Output the (x, y) coordinate of the center of the cell containing the given text.  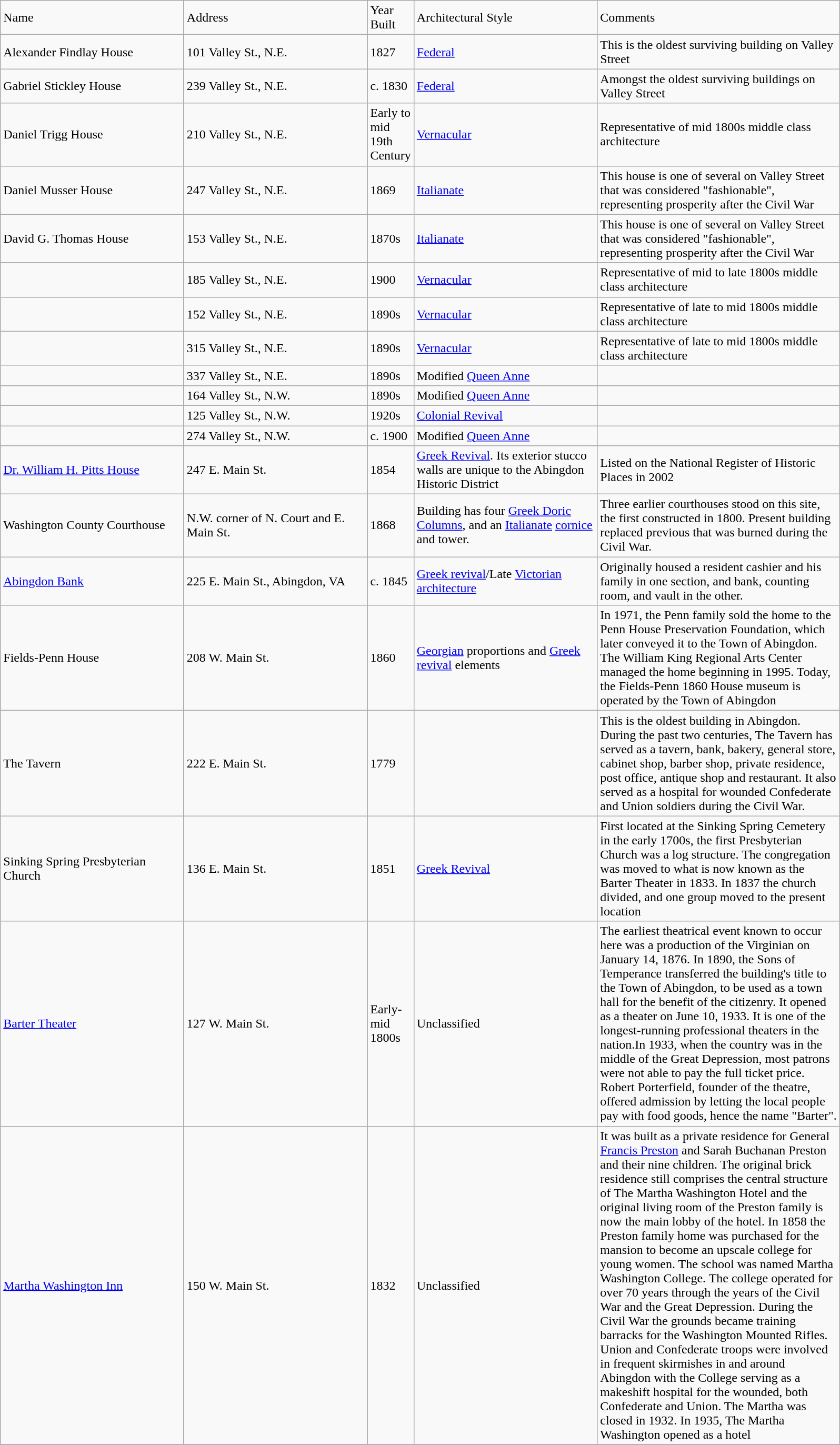
Abingdon Bank (93, 581)
c. 1900 (391, 435)
Year Built (391, 18)
Gabriel Stickley House (93, 86)
Amongst the oldest surviving buildings on Valley Street (719, 86)
185 Valley St., N.E. (276, 280)
1851 (391, 869)
152 Valley St., N.E. (276, 314)
101 Valley St., N.E. (276, 52)
1869 (391, 190)
Sinking Spring Presbyterian Church (93, 869)
1832 (391, 1285)
David G. Thomas House (93, 238)
Comments (719, 18)
c. 1830 (391, 86)
1779 (391, 763)
Address (276, 18)
164 Valley St., N.W. (276, 395)
c. 1845 (391, 581)
Daniel Musser House (93, 190)
274 Valley St., N.W. (276, 435)
Dr. William H. Pitts House (93, 470)
136 E. Main St. (276, 869)
Representative of mid 1800s middle class architecture (719, 135)
Early to mid 19th Century (391, 135)
150 W. Main St. (276, 1285)
1860 (391, 658)
222 E. Main St. (276, 763)
Georgian proportions and Greek revival elements (505, 658)
Martha Washington Inn (93, 1285)
Greek revival/Late Victorian architecture (505, 581)
Fields-Penn House (93, 658)
239 Valley St., N.E. (276, 86)
225 E. Main St., Abingdon, VA (276, 581)
337 Valley St., N.E. (276, 375)
Three earlier courthouses stood on this site, the first constructed in 1800. Present building replaced previous that was burned during the Civil War. (719, 525)
The Tavern (93, 763)
Originally housed a resident cashier and his family in one section, and bank, counting room, and vault in the other. (719, 581)
Representative of mid to late 1800s middle class architecture (719, 280)
1870s (391, 238)
Daniel Trigg House (93, 135)
Building has four Greek Doric Columns, and an Italianate cornice and tower. (505, 525)
247 E. Main St. (276, 470)
Alexander Findlay House (93, 52)
127 W. Main St. (276, 1023)
Barter Theater (93, 1023)
Early-mid 1800s (391, 1023)
Name (93, 18)
Greek Revival (505, 869)
208 W. Main St. (276, 658)
315 Valley St., N.E. (276, 348)
247 Valley St., N.E. (276, 190)
125 Valley St., N.W. (276, 415)
Listed on the National Register of Historic Places in 2002 (719, 470)
153 Valley St., N.E. (276, 238)
1827 (391, 52)
N.W. corner of N. Court and E. Main St. (276, 525)
This is the oldest surviving building on Valley Street (719, 52)
1854 (391, 470)
210 Valley St., N.E. (276, 135)
1900 (391, 280)
Greek Revival. Its exterior stucco walls are unique to the Abingdon Historic District (505, 470)
Architectural Style (505, 18)
Washington County Courthouse (93, 525)
1920s (391, 415)
1868 (391, 525)
Colonial Revival (505, 415)
